For the text-containing cell, return its midpoint in (X, Y) coordinate format. 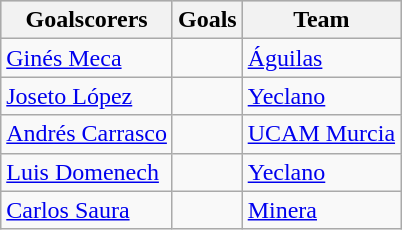
Minera (321, 210)
Ginés Meca (87, 58)
Luis Domenech (87, 172)
Andrés Carrasco (87, 134)
Team (321, 20)
Goalscorers (87, 20)
Joseto López (87, 96)
Goals (207, 20)
Carlos Saura (87, 210)
Águilas (321, 58)
UCAM Murcia (321, 134)
